Locate the cell with the specified text and output its (X, Y) center coordinate. 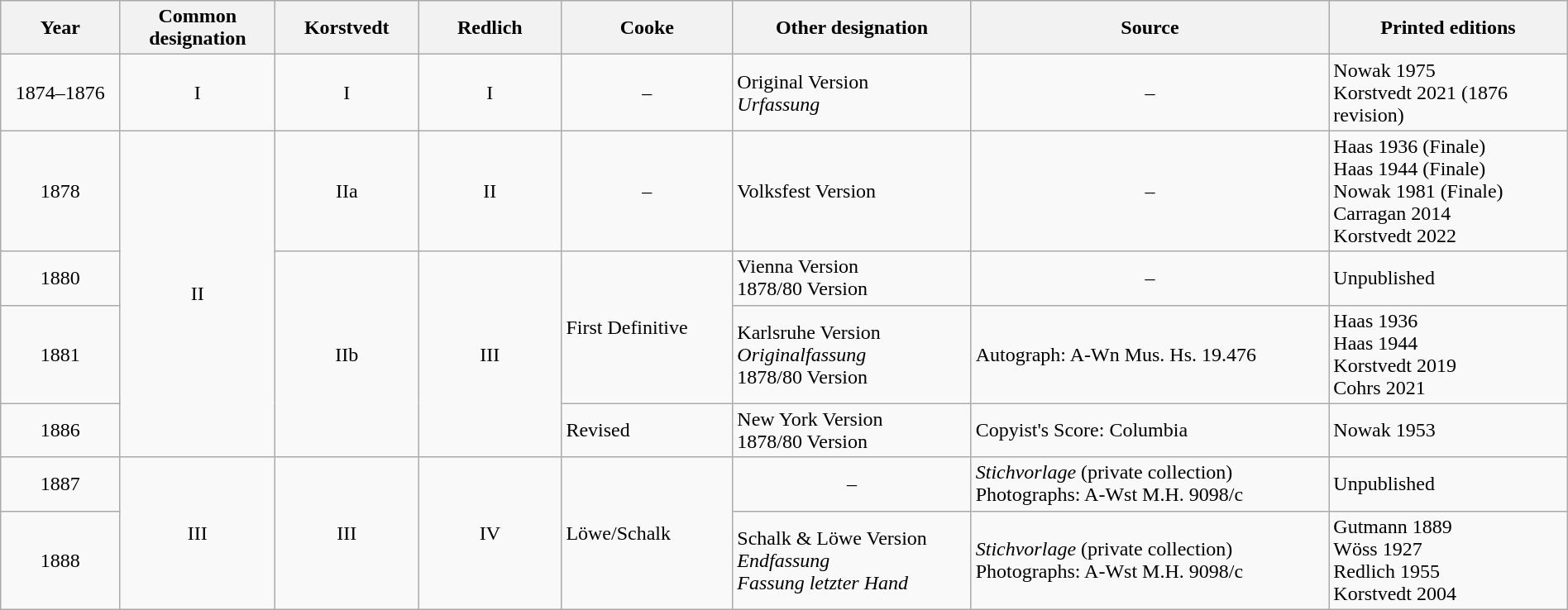
Revised (647, 430)
Korstvedt (347, 28)
Haas 1936Haas 1944Korstvedt 2019Cohrs 2021 (1448, 354)
Vienna Version1878/80 Version (852, 278)
IV (490, 533)
1888 (60, 560)
Haas 1936 (Finale)Haas 1944 (Finale)Nowak 1981 (Finale)Carragan 2014Korstvedt 2022 (1448, 191)
Cooke (647, 28)
Source (1150, 28)
Karlsruhe VersionOriginalfassung1878/80 Version (852, 354)
IIb (347, 354)
Year (60, 28)
IIa (347, 191)
1881 (60, 354)
1878 (60, 191)
First Definitive (647, 327)
Gutmann 1889Wöss 1927Redlich 1955Korstvedt 2004 (1448, 560)
Autograph: A-Wn Mus. Hs. 19.476 (1150, 354)
Redlich (490, 28)
1886 (60, 430)
1880 (60, 278)
Other designation (852, 28)
Nowak 1975Korstvedt 2021 (1876 revision) (1448, 93)
New York Version1878/80 Version (852, 430)
Nowak 1953 (1448, 430)
Volksfest Version (852, 191)
1887 (60, 484)
Printed editions (1448, 28)
Original VersionUrfassung (852, 93)
Common designation (198, 28)
1874–1876 (60, 93)
Schalk & Löwe VersionEndfassungFassung letzter Hand (852, 560)
Löwe/Schalk (647, 533)
Copyist's Score: Columbia (1150, 430)
